Return (X, Y) of the center of cell containing provided text 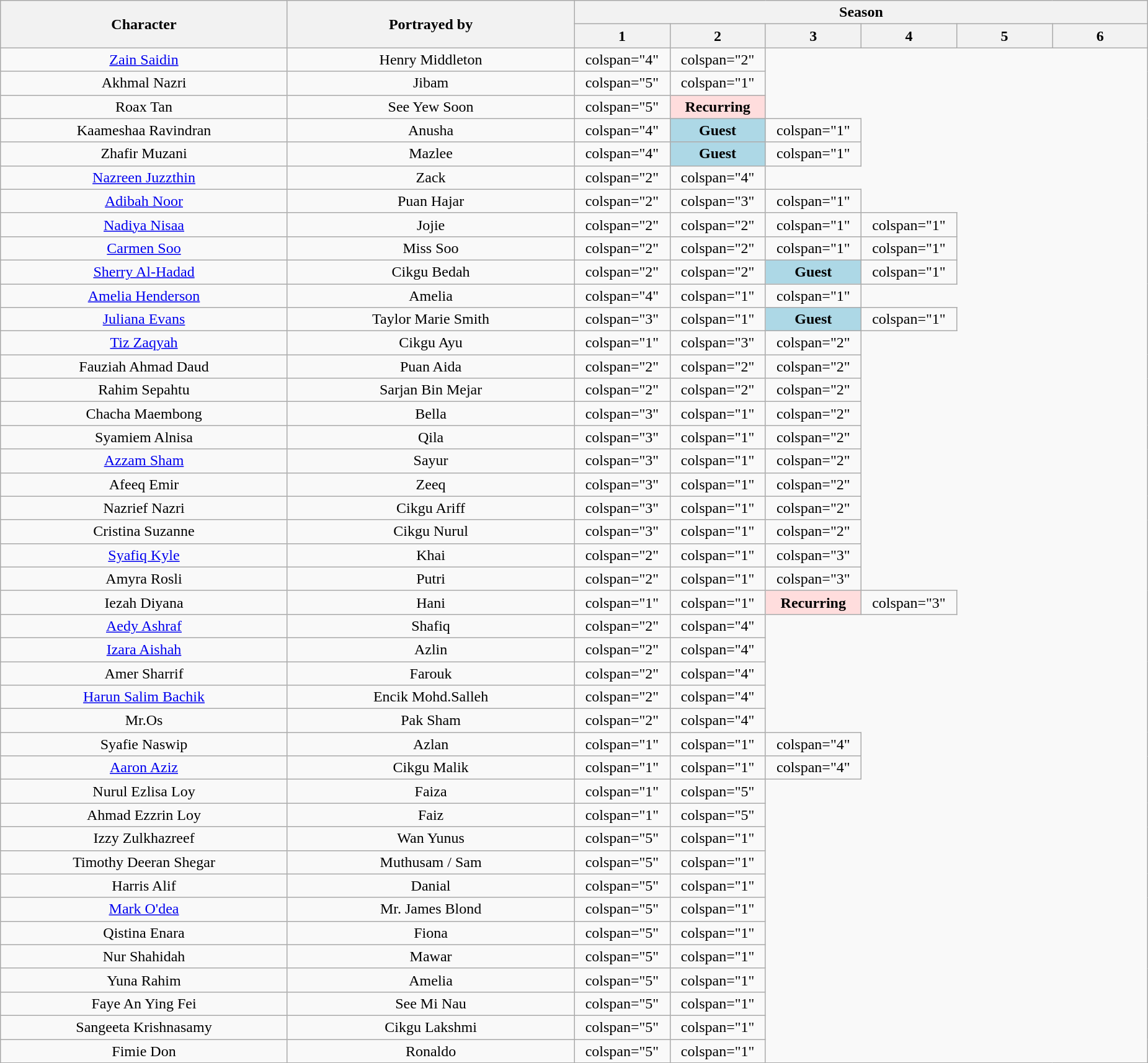
Qila (430, 437)
2 (718, 36)
Henry Middleton (430, 60)
Anusha (430, 130)
Aaron Aziz (144, 768)
Nazreen Juzzthin (144, 177)
Afeeq Emir (144, 484)
Zeeq (430, 484)
Miss Soo (430, 248)
Qistina Enara (144, 933)
Chacha Maembong (144, 414)
5 (1005, 36)
Azlin (430, 649)
Yuna Rahim (144, 980)
Ronaldo (430, 1051)
Jojie (430, 225)
Cikgu Bedah (430, 272)
Kaameshaa Ravindran (144, 130)
Putri (430, 579)
Puan Aida (430, 367)
Faiz (430, 815)
Ahmad Ezzrin Loy (144, 815)
Zain Saidin (144, 60)
Tiz Zaqyah (144, 343)
Sangeeta Krishnasamy (144, 1027)
See Mi Nau (430, 1003)
3 (813, 36)
Izara Aishah (144, 649)
Pak Sham (430, 721)
Faye An Ying Fei (144, 1003)
Encik Mohd.Salleh (430, 697)
Syamiem Alnisa (144, 437)
Syafie Naswip (144, 744)
Harun Salim Bachik (144, 697)
Juliana Evans (144, 319)
Puan Hajar (430, 201)
Aedy Ashraf (144, 626)
Shafiq (430, 626)
Character (144, 24)
Fimie Don (144, 1051)
1 (622, 36)
Cikgu Lakshmi (430, 1027)
Amer Sharrif (144, 673)
Faiza (430, 791)
Wan Yunus (430, 838)
Nadiya Nisaa (144, 225)
Nur Shahidah (144, 956)
Amyra Rosli (144, 579)
Danial (430, 886)
Jibam (430, 83)
Nazrief Nazri (144, 508)
Khai (430, 555)
Syafiq Kyle (144, 555)
Iezah Diyana (144, 602)
Rahim Sepahtu (144, 390)
Cikgu Ariff (430, 508)
Izzy Zulkhazreef (144, 838)
6 (1100, 36)
Akhmal Nazri (144, 83)
Bella (430, 414)
Amelia Henderson (144, 296)
Harris Alif (144, 886)
Nurul Ezlisa Loy (144, 791)
Cristina Suzanne (144, 531)
Mr. James Blond (430, 909)
Muthusam / Sam (430, 862)
Taylor Marie Smith (430, 319)
Azzam Sham (144, 461)
Azlan (430, 744)
Carmen Soo (144, 248)
4 (909, 36)
Hani (430, 602)
Cikgu Ayu (430, 343)
Mr.Os (144, 721)
Portrayed by (430, 24)
Sherry Al-Hadad (144, 272)
Farouk (430, 673)
Timothy Deeran Shegar (144, 862)
Sayur (430, 461)
Mawar (430, 956)
Mark O'dea (144, 909)
Sarjan Bin Mejar (430, 390)
See Yew Soon (430, 107)
Zhafir Muzani (144, 154)
Fauziah Ahmad Daud (144, 367)
Cikgu Malik (430, 768)
Cikgu Nurul (430, 531)
Zack (430, 177)
Fiona (430, 933)
Season (861, 12)
Mazlee (430, 154)
Adibah Noor (144, 201)
Roax Tan (144, 107)
